From the cell containing the given text, extract its center point as [X, Y] coordinate. 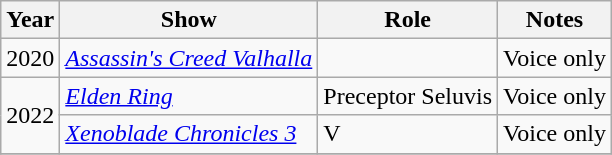
Show [189, 20]
V [408, 134]
2022 [30, 115]
Assassin's Creed Valhalla [189, 58]
Preceptor Seluvis [408, 96]
Xenoblade Chronicles 3 [189, 134]
Elden Ring [189, 96]
Notes [555, 20]
2020 [30, 58]
Role [408, 20]
Year [30, 20]
